Return the (x, y) coordinate for the center point of the cell that contains the specified text.  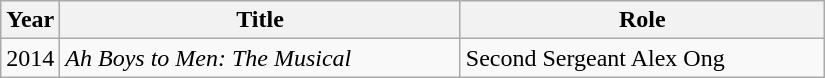
2014 (30, 58)
Role (642, 20)
Title (260, 20)
Year (30, 20)
Ah Boys to Men: The Musical (260, 58)
Second Sergeant Alex Ong (642, 58)
